Identify which cell holds the provided text, then report its (X, Y) central coordinate. 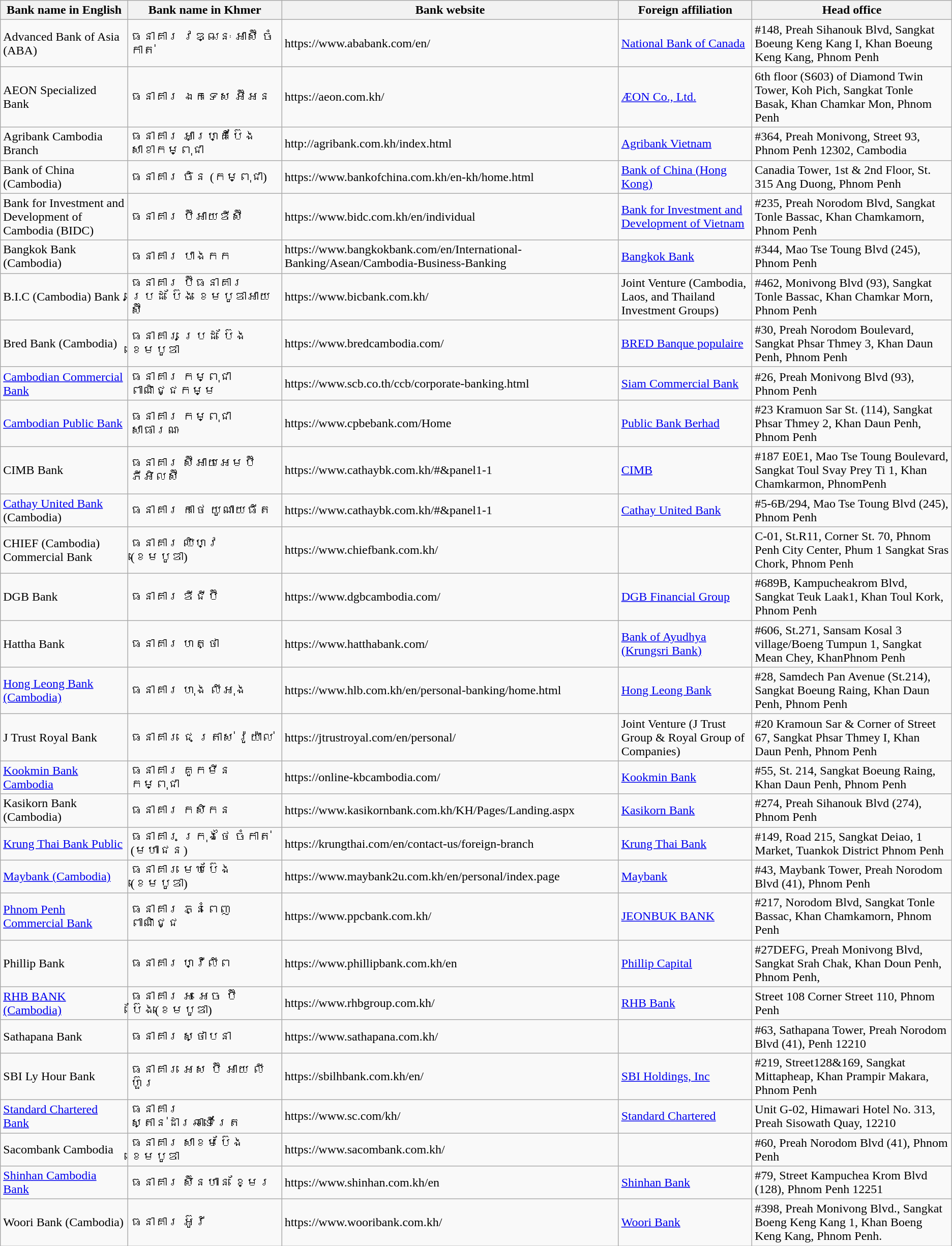
ធនាគារ វឌ្ឍនៈ អាស៊ី ចំកាត់​ (204, 43)
#364, Preah Monivong, Street 93, Phnom Penh 12302, Cambodia (852, 143)
ធនាគារ កម្ពុជា សាធារណៈ (204, 423)
#462, Monivong Blvd (93), Sangkat Tonle Bassac, Khan Chamkar Morn, Phnom Penh (852, 296)
https://www.chiefbank.com.kh/ (450, 550)
ធនាគារ អេស ប៊ី អាយ លី ហ៊ួរ (204, 1076)
ធនាគារ ស្តាន់ដារឆាទើរែត (204, 1116)
Bred Bank (Cambodia) (64, 343)
Bank for Investment and Development of Vietnam (686, 217)
#23 Kramuon Sar St. (114), Sangkat Phsar Thmey 2, Khan Daun Penh, Phnom Penh (852, 423)
https://www.maybank2u.com.kh/en/personal/index.page (450, 877)
Agribank Vietnam (686, 143)
#235, Preah Norodom Blvd, Sangkat Tonle Bassac, Khan Chamkamorn, Phnom Penh (852, 217)
Bank for Investment and Development of Cambodia (BIDC) (64, 217)
Kookmin Bank Cambodia (64, 777)
#28, Samdech Pan Avenue (St.214), Sangkat Boeung Raing, Khan Daun Penh, Phnom Penh (852, 691)
Shinhan Bank (686, 1183)
Bangkok Bank (Cambodia) (64, 256)
Street 108 Corner Street 110, Phnom Penh (852, 1003)
Krung Thai Bank (686, 843)
CHIEF (Cambodia) Commercial Bank (64, 550)
Bangkok Bank (686, 256)
#27DEFG, Preah Monivong Blvd, Sangkat Srah Chak, Khan Doun Penh, Phnom Penh, (852, 963)
ÆON Co., Ltd. (686, 97)
#606, St.271, Sansam Kosal 3 village/Boeng Tumpun 1, Sangkat Mean Chey, KhanPhnom Penh (852, 644)
Head office (852, 10)
Siam Commercial Bank (686, 383)
https://www.bankofchina.com.kh/en-kh/home.html (450, 177)
CIMB (686, 470)
#344, Mao Tse Toung Blvd (245), Phnom Penh (852, 256)
https://www.wooribank.com.kh/ (450, 1223)
https://www.bidc.com.kh/en/individual (450, 217)
Phnom Penh Commercial Bank (64, 916)
https://www.hatthabank.com/ (450, 644)
https://www.bicbank.com.kh/ (450, 296)
https://sbilhbank.com.kh/en/ (450, 1076)
ធនាគារ បាងកក (204, 256)
ធនាគារ អ អេច ប៊ី ប៊ែង(ខេមបូឌា) (204, 1003)
AEON Specialized Bank (64, 97)
ធនាគារ ស្ថាបនា (204, 1036)
https://krungthai.com/en/contact-us/foreign-branch (450, 843)
https://www.shinhan.com.kh/en (450, 1183)
Phillip Capital (686, 963)
#219, Street128&169, Sangkat Mittapheap, Khan Prampir Makara, Phnom Penh (852, 1076)
#63, Sathapana Tower, Preah Norodom Blvd (41), Penh 12210 (852, 1036)
Kasikorn Bank (686, 811)
#79, Street Kampuchea Krom Blvd (128), Phnom Penh 12251 (852, 1183)
https://www.kasikornbank.com.kh/KH/Pages/Landing.aspx (450, 811)
Hong Leong Bank (686, 691)
#43, Maybank Tower, Preah Norodom Blvd (41), Phnom Penh (852, 877)
ធនាគារ ហត្ថា (204, 644)
https://www.sc.com/kh/ (450, 1116)
ធនាគារ មេឃប៊ែង (ខេមបូឌា) (204, 877)
#26, Preah Monivong Blvd (93), Phnom Penh (852, 383)
#274, Preah Sihanouk Blvd (274), Phnom Penh (852, 811)
SBI Holdings, Inc (686, 1076)
6th floor (S603) of Diamond Twin Tower, Koh Pich, Sangkat Tonle Basak, Khan Chamkar Mon, Phnom Penh (852, 97)
Sathapana Bank (64, 1036)
https://aeon.com.kh/ (450, 97)
https://www.ababank.com/en/ (450, 43)
#148, Preah Sihanouk Blvd, Sangkat Boeung Keng Kang I, Khan Boeung Keng Kang, Phnom Penh (852, 43)
ធនាគារ អាហ្រ្គីប៊ែង សាខាកម្ពុជា (204, 143)
ធនាគារ ឌីជីប៊ី (204, 597)
Maybank (Cambodia) (64, 877)
https://www.cpbebank.com/Home (450, 423)
Krung Thai Bank Public (64, 843)
https://www.sacombank.com.kh/ (450, 1149)
ធនាគារ កម្ពុជា ពាណិជ្ជកម្ម (204, 383)
Bank name in English (64, 10)
Phillip Bank (64, 963)
ធនាគារ ប៊ីអាយឌីស៊ី (204, 217)
Standard Chartered (686, 1116)
https://www.phillipbank.com.kh/en (450, 963)
Standard Chartered Bank (64, 1116)
Shinhan Cambodia Bank (64, 1183)
ធនាគារ ចិន (កម្ពុជា) (204, 177)
https://www.rhbgroup.com.kh/ (450, 1003)
https://www.scb.co.th/ccb/corporate-banking.html (450, 383)
Joint Venture (J Trust Group & Royal Group of Companies) (686, 737)
ធនាគារ ឈិហ្វ (ខេមបូឌា) (204, 550)
#149, Road 215, Sangkat Deiao, 1 Market, Tuankok District Phnom Penh (852, 843)
#398, Preah Monivong Blvd., Sangkat Boeng Keng Kang 1, Khan Boeng Keng Kang, Phnom Penh. (852, 1223)
ធនាគារ ក្រុងថៃ ចំកាត់ (មហាជន) (204, 843)
Maybank (686, 877)
ធនាគារ ស៊ិនហាន ខ្មែរ (204, 1183)
B.I.C (Cambodia) Bank (64, 296)
Unit G-02, Himawari Hotel No. 313, Preah Sisowath Quay, 12210 (852, 1116)
#60, Preah Norodom Blvd (41), Phnom Penh (852, 1149)
Hattha Bank (64, 644)
DGB Financial Group (686, 597)
ធនាគារ ប្រេដ ប៊ែង ខេមបូឌា (204, 343)
RHB Bank (686, 1003)
Cambodian Public Bank (64, 423)
#30, Preah Norodom Boulevard, Sangkat Phsar Thmey 3, Khan Daun Penh, Phnom Penh (852, 343)
Joint Venture (Cambodia, Laos, and Thailand Investment Groups) (686, 296)
Cathay United Bank (Cambodia) (64, 510)
ធនាគារ ហុង លីអុង (204, 691)
ធនាគារ ភ្នំពេញ ពាណិជ្ជ (204, 916)
Canadia Tower, 1st & 2nd Floor, St. 315 Ang Duong, Phnom Penh (852, 177)
CIMB Bank (64, 470)
#187 E0E1, Mao Tse Toung Boulevard, Sangkat Toul Svay Prey Ti 1, Khan Chamkarmon, PhnomPenh (852, 470)
Advanced Bank of Asia (ABA) (64, 43)
https://jtrustroyal.com/en/personal/ (450, 737)
#689B, Kampucheakrom Blvd, Sangkat Teuk Laak1, Khan Toul Kork, Phnom Penh (852, 597)
Woori Bank (686, 1223)
ធនាគារ គូកមីន កម្ពុជា (204, 777)
#217, Norodom Blvd, Sangkat Tonle Bassac, Khan Chamkamorn, Phnom Penh (852, 916)
https://www.bredcambodia.com/ (450, 343)
Sacombank Cambodia (64, 1149)
https://online-kbcambodia.com/ (450, 777)
RHB BANK (Cambodia) (64, 1003)
Kasikorn Bank (Cambodia) (64, 811)
Cambodian Commercial Bank (64, 383)
https://www.ppcbank.com.kh/ (450, 916)
SBI Ly Hour Bank (64, 1076)
ធនាគារ កាថេ យូណាយធីត (204, 510)
Bank name in Khmer (204, 10)
JEONBUK BANK (686, 916)
J Trust Royal Bank (64, 737)
ធនាគារ ប៊ីធនាគារ ប្រេដ ប៊ែង ខេមបូឌាអាយស៊ី (204, 296)
Foreign affiliation (686, 10)
C-01, St.R11, Corner St. 70, Phnom Penh City Center, Phum 1 Sangkat Sras Chork, Phnom Penh (852, 550)
Hong Leong Bank (Cambodia) (64, 691)
Agribank Cambodia Branch (64, 143)
National Bank of Canada (686, 43)
ធនាគារ សាខមប៊ែង ខេមបូឌា (204, 1149)
https://www.dgbcambodia.com/ (450, 597)
ធនាគារ កសិកន (204, 811)
ធនាគារ ជេ ត្រាស់ រ៉ូយ៉ាល់ (204, 737)
Woori Bank (Cambodia) (64, 1223)
Kookmin Bank (686, 777)
#55, St. 214, Sangkat Boeung Raing, Khan Daun Penh, Phnom Penh (852, 777)
Public Bank Berhad (686, 423)
Bank of China (Cambodia) (64, 177)
ធនាគារ ស៊ីអាយអេមប៊ី ភីអិលស៊ី (204, 470)
#5-6B/294, Mao Tse Toung Blvd (245), Phnom Penh (852, 510)
DGB Bank (64, 597)
Cathay United Bank (686, 510)
ធនាគារ អ៊ូរី (204, 1223)
http://agribank.com.kh/index.html (450, 143)
BRED Banque populaire (686, 343)
Bank of China (Hong Kong) (686, 177)
https://www.bangkokbank.com/en/International-Banking/Asean/Cambodia-Business-Banking (450, 256)
ធនាគារ ឯកទេស អ៊ីអន (204, 97)
ធនាគារ ហ្វីលីព (204, 963)
https://www.hlb.com.kh/en/personal-banking/home.html (450, 691)
Bank website (450, 10)
Bank of Ayudhya (Krungsri Bank) (686, 644)
https://www.sathapana.com.kh/ (450, 1036)
#20 Kramoun Sar & Corner of Street 67, Sangkat Phsar Thmey I, Khan Daun Penh, Phnom Penh (852, 737)
